From the cell containing the given text, extract its center point as (X, Y) coordinate. 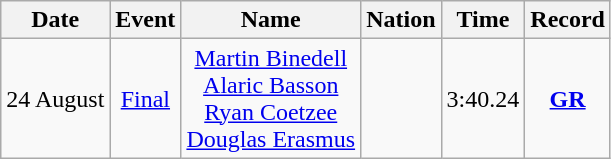
Time (483, 20)
24 August (56, 98)
Martin BinedellAlaric BassonRyan CoetzeeDouglas Erasmus (271, 98)
3:40.24 (483, 98)
GR (568, 98)
Nation (401, 20)
Date (56, 20)
Event (146, 20)
Name (271, 20)
Record (568, 20)
Final (146, 98)
